Detect which cell encompasses the target text, then output its [x, y] center coordinate. 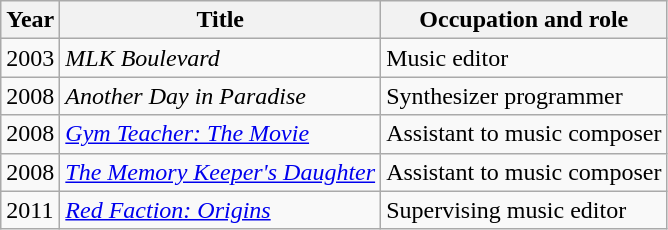
Another Day in Paradise [220, 96]
Year [30, 20]
The Memory Keeper's Daughter [220, 172]
Gym Teacher: The Movie [220, 134]
2011 [30, 210]
Music editor [524, 58]
2003 [30, 58]
Supervising music editor [524, 210]
MLK Boulevard [220, 58]
Title [220, 20]
Red Faction: Origins [220, 210]
Synthesizer programmer [524, 96]
Occupation and role [524, 20]
